Extract the [x, y] coordinate from the center of the cell holding the provided text.  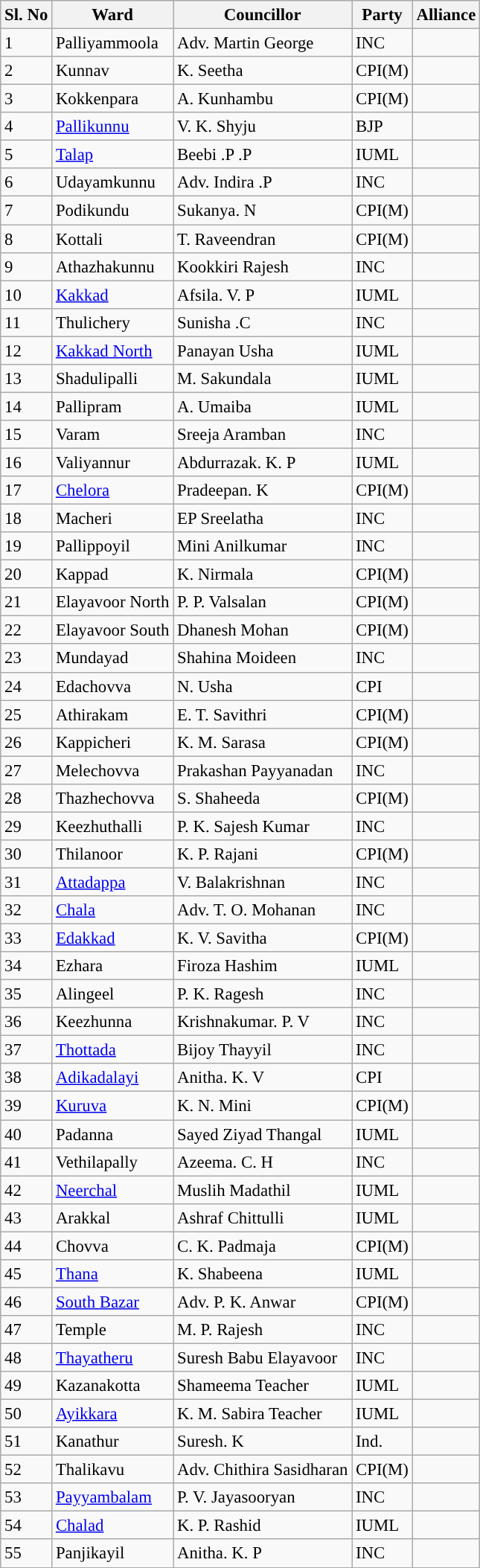
28 [27, 799]
5 [27, 155]
Chalad [113, 1526]
Sreeja Aramban [263, 435]
Temple [113, 1330]
22 [27, 630]
Kookkiri Rajesh [263, 266]
K. N. Mini [263, 1106]
Adikadalayi [113, 1078]
P. K. Sajesh Kumar [263, 826]
Shadulipalli [113, 379]
Melechovva [113, 770]
33 [27, 938]
Suresh. K [263, 1441]
E. T. Savithri [263, 714]
13 [27, 379]
53 [27, 1497]
Kunnav [113, 71]
Edachovva [113, 686]
Thottada [113, 1050]
46 [27, 1302]
19 [27, 546]
Ind. [383, 1441]
36 [27, 1022]
T. Raveendran [263, 239]
Adv. Chithira Sasidharan [263, 1470]
Kappad [113, 575]
Krishnakumar. P. V [263, 1022]
Pallikunnu [113, 127]
43 [27, 1217]
Elayavoor South [113, 630]
42 [27, 1190]
29 [27, 826]
BJP [383, 127]
7 [27, 211]
Thana [113, 1274]
Thazhechovva [113, 799]
Kazanakotta [113, 1386]
K. V. Savitha [263, 938]
Valiyannur [113, 462]
14 [27, 406]
Kanathur [113, 1441]
2 [27, 71]
Afsila. V. P [263, 295]
54 [27, 1526]
K. Nirmala [263, 575]
Dhanesh Mohan [263, 630]
Chelora [113, 490]
Beebi .P .P [263, 155]
K. M. Sabira Teacher [263, 1414]
Panayan Usha [263, 351]
12 [27, 351]
Anitha. K. P [263, 1554]
Pradeepan. K [263, 490]
21 [27, 602]
Kuruva [113, 1106]
Ward [113, 15]
Kakkad [113, 295]
Adv. Indira .P [263, 182]
Thayatheru [113, 1357]
31 [27, 882]
15 [27, 435]
Keezhunna [113, 1022]
48 [27, 1357]
Ayikkara [113, 1414]
Thilanoor [113, 854]
Chala [113, 910]
K. P. Rashid [263, 1526]
Athirakam [113, 714]
39 [27, 1106]
55 [27, 1554]
Abdurrazak. K. P [263, 462]
Anitha. K. V [263, 1078]
Shameema Teacher [263, 1386]
47 [27, 1330]
M. Sakundala [263, 379]
38 [27, 1078]
Prakashan Payyanadan [263, 770]
Sl. No [27, 15]
49 [27, 1386]
4 [27, 127]
Ezhara [113, 966]
Padanna [113, 1134]
16 [27, 462]
Chovva [113, 1246]
N. Usha [263, 686]
Vethilapally [113, 1162]
Azeema. C. H [263, 1162]
50 [27, 1414]
Adv. Martin George [263, 43]
Udayamkunnu [113, 182]
41 [27, 1162]
Suresh Babu Elayavoor [263, 1357]
K. P. Rajani [263, 854]
32 [27, 910]
Pallipram [113, 406]
Kottali [113, 239]
M. P. Rajesh [263, 1330]
Muslih Madathil [263, 1190]
K. Shabeena [263, 1274]
Podikundu [113, 211]
45 [27, 1274]
P. K. Ragesh [263, 994]
Sayed Ziyad Thangal [263, 1134]
17 [27, 490]
Bijoy Thayyil [263, 1050]
Talap [113, 155]
20 [27, 575]
Mini Anilkumar [263, 546]
Alingeel [113, 994]
Kakkad North [113, 351]
6 [27, 182]
35 [27, 994]
11 [27, 322]
51 [27, 1441]
40 [27, 1134]
Kokkenpara [113, 99]
Thalikavu [113, 1470]
Payyambalam [113, 1497]
37 [27, 1050]
Keezhuthalli [113, 826]
25 [27, 714]
Pallippoyil [113, 546]
34 [27, 966]
52 [27, 1470]
Councillor [263, 15]
8 [27, 239]
Sunisha .C [263, 322]
K. Seetha [263, 71]
Attadappa [113, 882]
Athazhakunnu [113, 266]
Varam [113, 435]
Adv. T. O. Mohanan [263, 910]
24 [27, 686]
Adv. P. K. Anwar [263, 1302]
A. Kunhambu [263, 99]
Thulichery [113, 322]
V. Balakrishnan [263, 882]
30 [27, 854]
27 [27, 770]
23 [27, 659]
Macheri [113, 519]
Ashraf Chittulli [263, 1217]
10 [27, 295]
1 [27, 43]
Panjikayil [113, 1554]
Sukanya. N [263, 211]
Edakkad [113, 938]
EP Sreelatha [263, 519]
P. V. Jayasooryan [263, 1497]
Palliyammoola [113, 43]
18 [27, 519]
Shahina Moideen [263, 659]
Kappicheri [113, 742]
Alliance [446, 15]
S. Shaheeda [263, 799]
Mundayad [113, 659]
Elayavoor North [113, 602]
Arakkal [113, 1217]
Party [383, 15]
C. K. Padmaja [263, 1246]
V. K. Shyju [263, 127]
Firoza Hashim [263, 966]
A. Umaiba [263, 406]
26 [27, 742]
South Bazar [113, 1302]
44 [27, 1246]
P. P. Valsalan [263, 602]
3 [27, 99]
K. M. Sarasa [263, 742]
Neerchal [113, 1190]
9 [27, 266]
